Determine the (X, Y) coordinate at the center of the cell enclosing the given text.  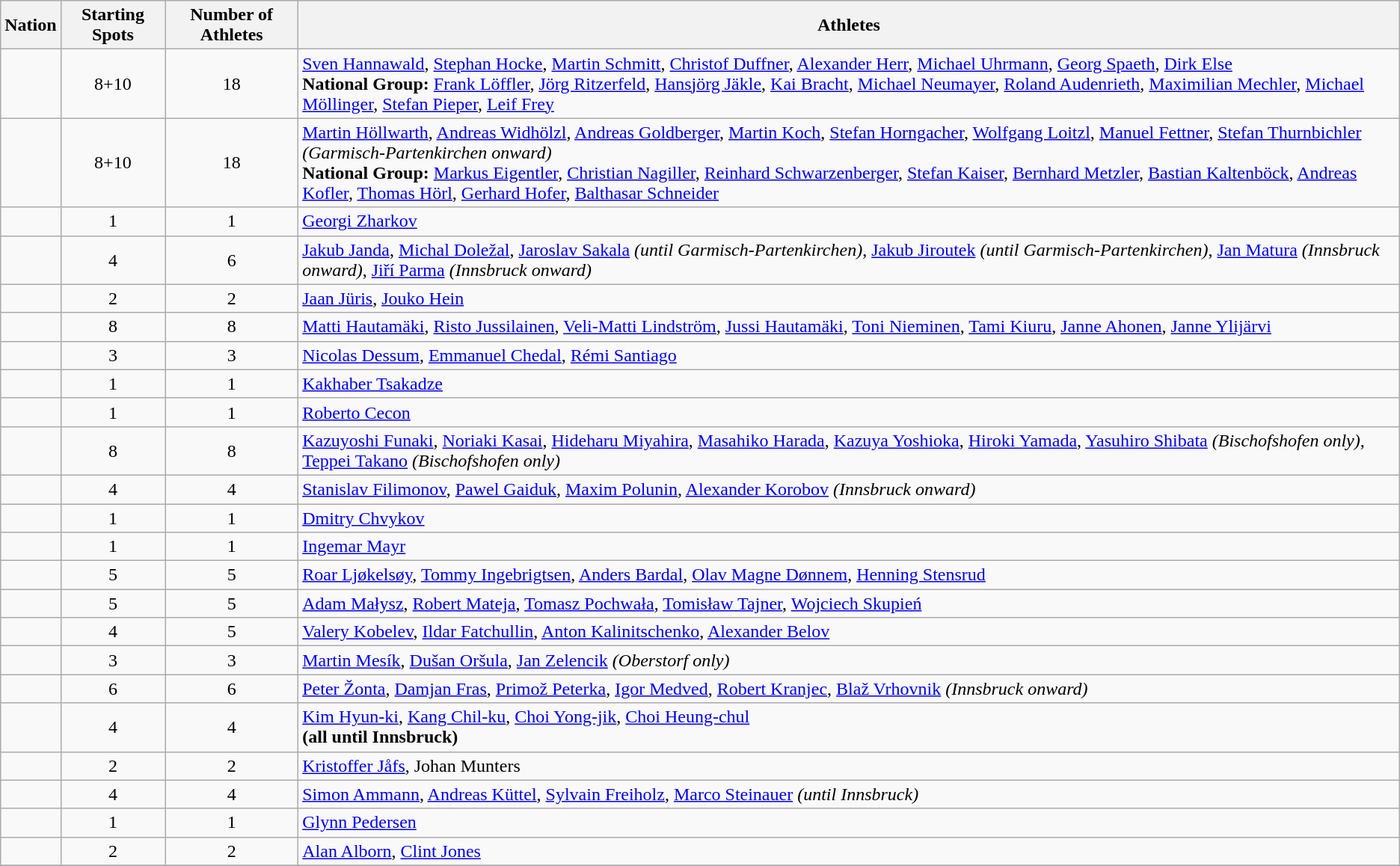
Number of Athletes (232, 25)
Kristoffer Jåfs, Johan Munters (850, 766)
Ingemar Mayr (850, 547)
Alan Alborn, Clint Jones (850, 851)
Starting Spots (112, 25)
Kakhaber Tsakadze (850, 384)
Glynn Pedersen (850, 823)
Stanislav Filimonov, Pawel Gaiduk, Maxim Polunin, Alexander Korobov (Innsbruck onward) (850, 489)
Valery Kobelev, Ildar Fatchullin, Anton Kalinitschenko, Alexander Belov (850, 632)
Martin Mesík, Dušan Oršula, Jan Zelencik (Oberstorf only) (850, 660)
Jaan Jüris, Jouko Hein (850, 298)
Roar Ljøkelsøy, Tommy Ingebrigtsen, Anders Bardal, Olav Magne Dønnem, Henning Stensrud (850, 575)
Nicolas Dessum, Emmanuel Chedal, Rémi Santiago (850, 355)
Matti Hautamäki, Risto Jussilainen, Veli-Matti Lindström, Jussi Hautamäki, Toni Nieminen, Tami Kiuru, Janne Ahonen, Janne Ylijärvi (850, 327)
Georgi Zharkov (850, 221)
Simon Ammann, Andreas Küttel, Sylvain Freiholz, Marco Steinauer (until Innsbruck) (850, 794)
Nation (31, 25)
Athletes (850, 25)
Roberto Cecon (850, 412)
Adam Małysz, Robert Mateja, Tomasz Pochwała, Tomisław Tajner, Wojciech Skupień (850, 604)
Peter Žonta, Damjan Fras, Primož Peterka, Igor Medved, Robert Kranjec, Blaž Vrhovnik (Innsbruck onward) (850, 689)
Dmitry Chvykov (850, 518)
Kim Hyun-ki, Kang Chil-ku, Choi Yong-jik, Choi Heung-chul(all until Innsbruck) (850, 727)
